Identify which cell holds the provided text, then report its (x, y) central coordinate. 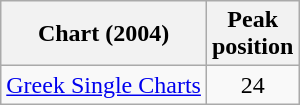
24 (252, 85)
Greek Single Charts (104, 85)
Chart (2004) (104, 34)
Peakposition (252, 34)
